From the cell containing the given text, extract its center point as (X, Y) coordinate. 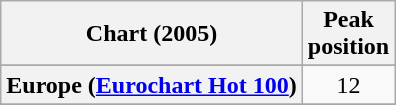
Chart (2005) (152, 34)
12 (348, 85)
Peakposition (348, 34)
Europe (Eurochart Hot 100) (152, 85)
